Return the (X, Y) coordinate for the center point of the cell that contains the specified text.  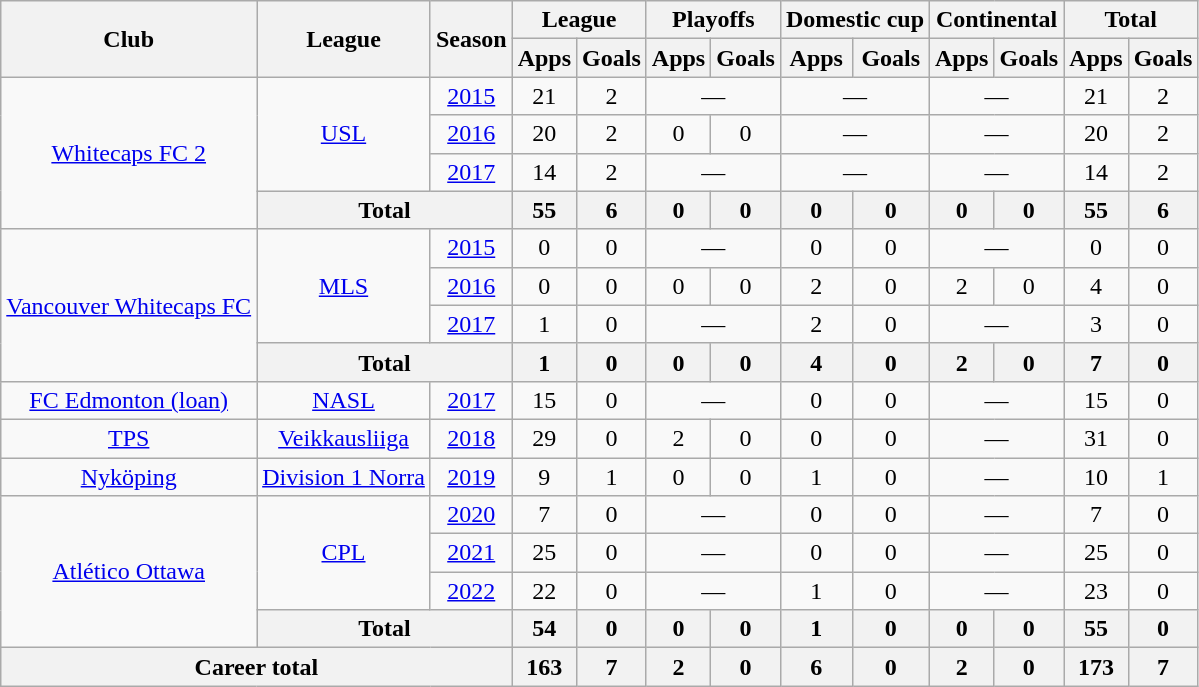
29 (544, 438)
54 (544, 629)
Nyköping (129, 477)
Season (471, 39)
MLS (344, 286)
Domestic cup (854, 20)
9 (544, 477)
173 (1096, 667)
3 (1096, 324)
Club (129, 39)
CPL (344, 553)
USL (344, 134)
FC Edmonton (loan) (129, 400)
Career total (256, 667)
Vancouver Whitecaps FC (129, 305)
31 (1096, 438)
2020 (471, 515)
2019 (471, 477)
163 (544, 667)
2022 (471, 591)
Division 1 Norra (344, 477)
Continental (997, 20)
10 (1096, 477)
2021 (471, 553)
TPS (129, 438)
Veikkausliiga (344, 438)
22 (544, 591)
Atlético Ottawa (129, 572)
Whitecaps FC 2 (129, 153)
NASL (344, 400)
Playoffs (713, 20)
23 (1096, 591)
2018 (471, 438)
